Provide the [X, Y] coordinate of the cell's center where the given text is located.  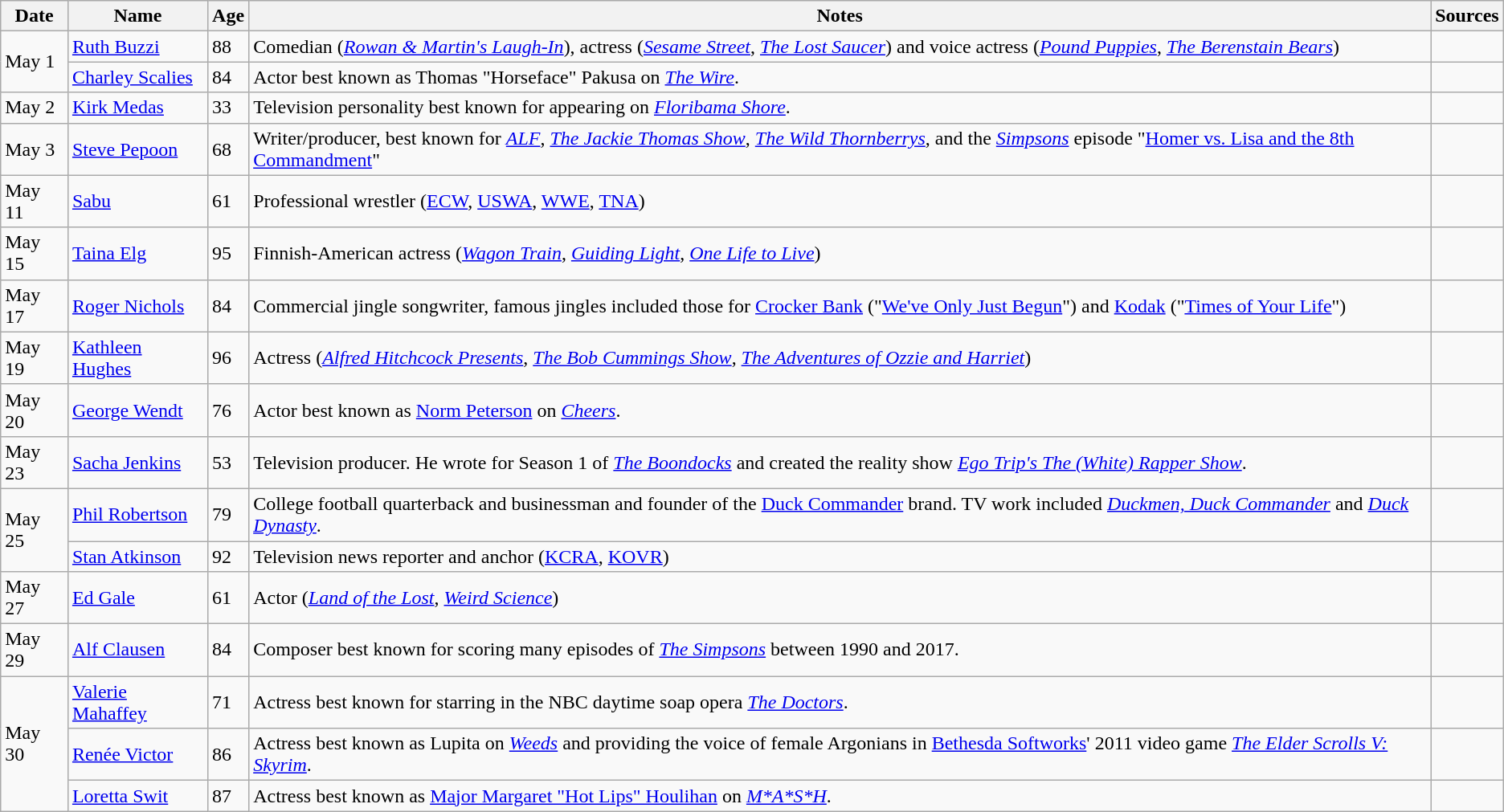
86 [228, 755]
87 [228, 796]
May 11 [35, 201]
Actress best known as Lupita on Weeds and providing the voice of female Argonians in Bethesda Softworks' 2011 video game The Elder Scrolls V: Skyrim. [840, 755]
Taina Elg [137, 254]
Date [35, 16]
May 20 [35, 410]
Actress best known as Major Margaret "Hot Lips" Houlihan on M*A*S*H. [840, 796]
92 [228, 557]
71 [228, 702]
Actor best known as Thomas "Horseface" Pakusa on The Wire. [840, 77]
Television producer. He wrote for Season 1 of The Boondocks and created the reality show Ego Trip's The (White) Rapper Show. [840, 463]
Valerie Mahaffey [137, 702]
Commercial jingle songwriter, famous jingles included those for Crocker Bank ("We've Only Just Begun") and Kodak ("Times of Your Life") [840, 305]
68 [228, 149]
Name [137, 16]
May 25 [35, 530]
53 [228, 463]
Notes [840, 16]
Stan Atkinson [137, 557]
Kirk Medas [137, 108]
Kathleen Hughes [137, 358]
May 1 [35, 62]
Actor (Land of the Lost, Weird Science) [840, 598]
College football quarterback and businessman and founder of the Duck Commander brand. TV work included Duckmen, Duck Commander and Duck Dynasty. [840, 514]
Writer/producer, best known for ALF, The Jackie Thomas Show, The Wild Thornberrys, and the Simpsons episode "Homer vs. Lisa and the 8th Commandment" [840, 149]
Steve Pepoon [137, 149]
95 [228, 254]
May 3 [35, 149]
Charley Scalies [137, 77]
Phil Robertson [137, 514]
George Wendt [137, 410]
96 [228, 358]
Actress best known for starring in the NBC daytime soap opera The Doctors. [840, 702]
Sabu [137, 201]
May 15 [35, 254]
Age [228, 16]
Composer best known for scoring many episodes of The Simpsons between 1990 and 2017. [840, 651]
Professional wrestler (ECW, USWA, WWE, TNA) [840, 201]
May 19 [35, 358]
88 [228, 47]
Roger Nichols [137, 305]
76 [228, 410]
Television personality best known for appearing on Floribama Shore. [840, 108]
Renée Victor [137, 755]
Alf Clausen [137, 651]
May 23 [35, 463]
Actor best known as Norm Peterson on Cheers. [840, 410]
May 29 [35, 651]
79 [228, 514]
Loretta Swit [137, 796]
May 30 [35, 744]
Ruth Buzzi [137, 47]
Television news reporter and anchor (KCRA, KOVR) [840, 557]
Actress (Alfred Hitchcock Presents, The Bob Cummings Show, The Adventures of Ozzie and Harriet) [840, 358]
Sources [1467, 16]
33 [228, 108]
Ed Gale [137, 598]
Comedian (Rowan & Martin's Laugh-In), actress (Sesame Street, The Lost Saucer) and voice actress (Pound Puppies, The Berenstain Bears) [840, 47]
May 27 [35, 598]
May 2 [35, 108]
May 17 [35, 305]
Finnish-American actress (Wagon Train, Guiding Light, One Life to Live) [840, 254]
Sacha Jenkins [137, 463]
